Identify which cell holds the provided text, then report its (x, y) central coordinate. 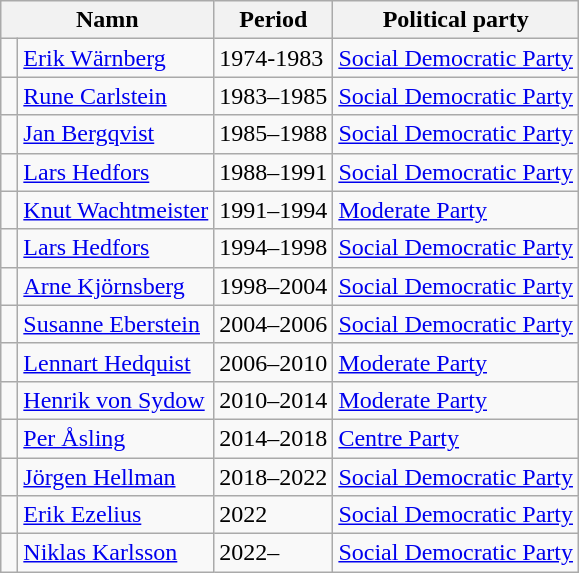
2018–2022 (274, 477)
Erik Wärnberg (116, 58)
1985–1988 (274, 134)
1991–1994 (274, 210)
2014–2018 (274, 438)
1994–1998 (274, 248)
Political party (456, 20)
Niklas Karlsson (116, 553)
Erik Ezelius (116, 515)
Jan Bergqvist (116, 134)
Jörgen Hellman (116, 477)
1974-1983 (274, 58)
2004–2006 (274, 324)
Period (274, 20)
Henrik von Sydow (116, 400)
1988–1991 (274, 172)
2022– (274, 553)
Rune Carlstein (116, 96)
Arne Kjörnsberg (116, 286)
1998–2004 (274, 286)
2006–2010 (274, 362)
Lennart Hedquist (116, 362)
Per Åsling (116, 438)
Knut Wachtmeister (116, 210)
2010–2014 (274, 400)
Centre Party (456, 438)
Susanne Eberstein (116, 324)
2022 (274, 515)
Namn (108, 20)
1983–1985 (274, 96)
